Return the (x, y) coordinate for the center point of the cell that contains the specified text.  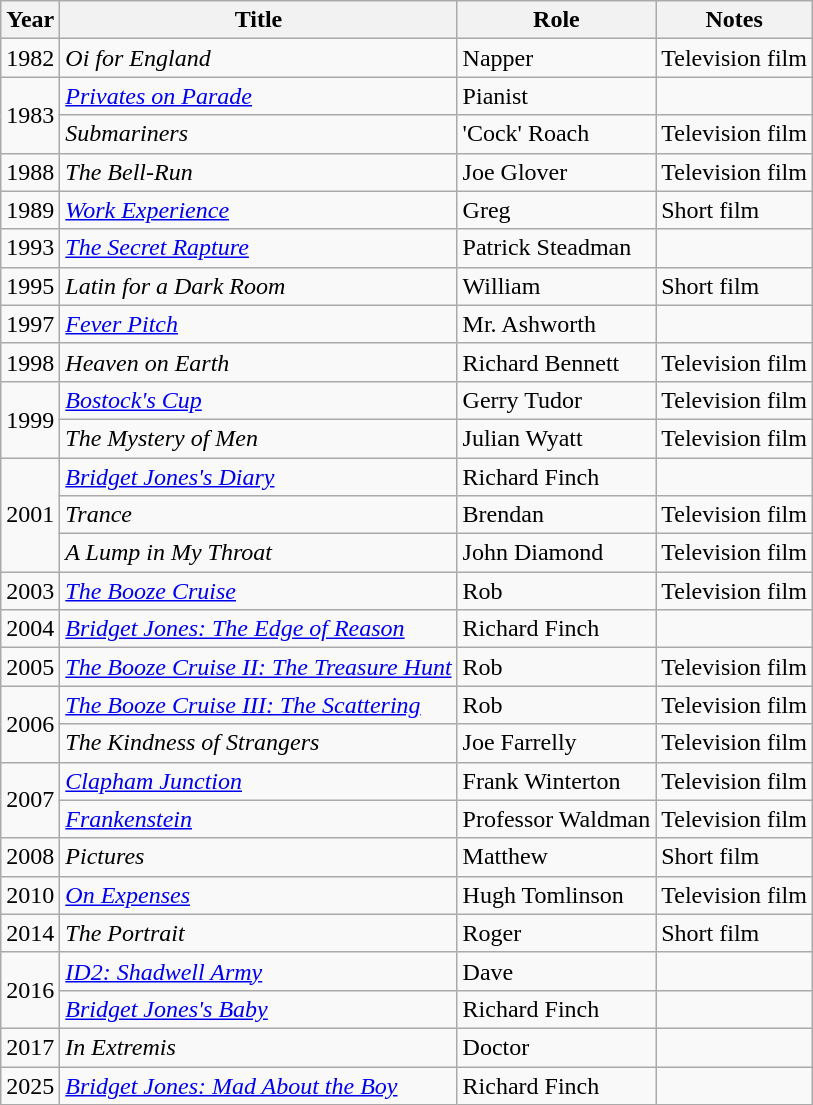
Bridget Jones: The Edge of Reason (258, 629)
2014 (30, 933)
John Diamond (556, 553)
Julian Wyatt (556, 438)
Oi for England (258, 58)
1993 (30, 248)
2005 (30, 667)
Brendan (556, 515)
Work Experience (258, 210)
The Booze Cruise (258, 591)
Pictures (258, 857)
Bridget Jones's Diary (258, 477)
Richard Bennett (556, 362)
The Bell-Run (258, 172)
Frank Winterton (556, 781)
Professor Waldman (556, 819)
Notes (734, 20)
In Extremis (258, 1047)
2007 (30, 800)
ID2: Shadwell Army (258, 971)
1983 (30, 115)
The Kindness of Strangers (258, 743)
2025 (30, 1085)
Matthew (556, 857)
Patrick Steadman (556, 248)
Doctor (556, 1047)
'Cock' Roach (556, 134)
1988 (30, 172)
Clapham Junction (258, 781)
Joe Farrelly (556, 743)
Bridget Jones: Mad About the Boy (258, 1085)
Joe Glover (556, 172)
The Portrait (258, 933)
2001 (30, 515)
On Expenses (258, 895)
2016 (30, 990)
The Secret Rapture (258, 248)
The Booze Cruise III: The Scattering (258, 705)
Trance (258, 515)
2008 (30, 857)
Hugh Tomlinson (556, 895)
2003 (30, 591)
A Lump in My Throat (258, 553)
Greg (556, 210)
Heaven on Earth (258, 362)
Pianist (556, 96)
2010 (30, 895)
The Booze Cruise II: The Treasure Hunt (258, 667)
Latin for a Dark Room (258, 286)
Dave (556, 971)
1998 (30, 362)
Fever Pitch (258, 324)
William (556, 286)
1982 (30, 58)
Privates on Parade (258, 96)
2017 (30, 1047)
Title (258, 20)
Napper (556, 58)
Role (556, 20)
Submariners (258, 134)
Bridget Jones's Baby (258, 1009)
1999 (30, 419)
1989 (30, 210)
The Mystery of Men (258, 438)
Roger (556, 933)
1995 (30, 286)
2004 (30, 629)
Year (30, 20)
Bostock's Cup (258, 400)
1997 (30, 324)
Gerry Tudor (556, 400)
Frankenstein (258, 819)
Mr. Ashworth (556, 324)
2006 (30, 724)
